Determine the (X, Y) coordinate at the center of the cell enclosing the given text.  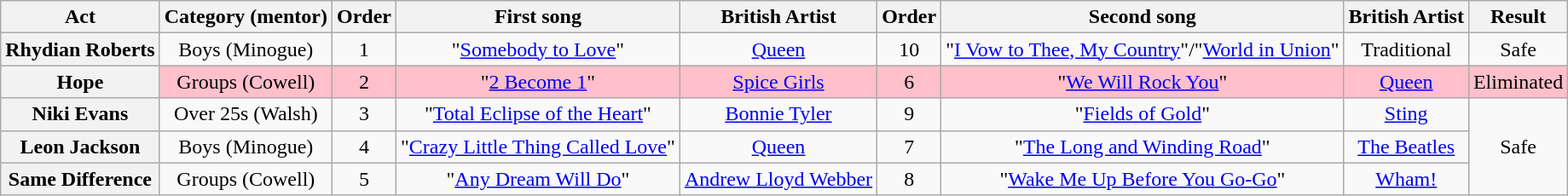
Niki Evans (80, 114)
"Total Eclipse of the Heart" (539, 114)
Andrew Lloyd Webber (778, 179)
"Wake Me Up Before You Go-Go" (1143, 179)
3 (363, 114)
Wham! (1406, 179)
Eliminated (1518, 82)
Result (1518, 17)
First song (539, 17)
Rhydian Roberts (80, 49)
"Any Dream Will Do" (539, 179)
Same Difference (80, 179)
2 (363, 82)
"2 Become 1" (539, 82)
4 (363, 147)
Leon Jackson (80, 147)
1 (363, 49)
5 (363, 179)
"Somebody to Love" (539, 49)
8 (909, 179)
Act (80, 17)
"We Will Rock You" (1143, 82)
Over 25s (Walsh) (246, 114)
The Beatles (1406, 147)
9 (909, 114)
"Fields of Gold" (1143, 114)
7 (909, 147)
Hope (80, 82)
"Crazy Little Thing Called Love" (539, 147)
Spice Girls (778, 82)
"I Vow to Thee, My Country"/"World in Union" (1143, 49)
10 (909, 49)
Sting (1406, 114)
"The Long and Winding Road" (1143, 147)
Traditional (1406, 49)
Second song (1143, 17)
6 (909, 82)
Bonnie Tyler (778, 114)
Category (mentor) (246, 17)
